Return [X, Y] of the center of cell containing provided text 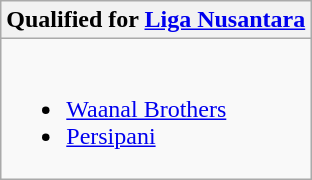
Waanal BrothersPersipani [156, 109]
Qualified for Liga Nusantara [156, 20]
